For the text-containing cell, return its midpoint in (X, Y) coordinate format. 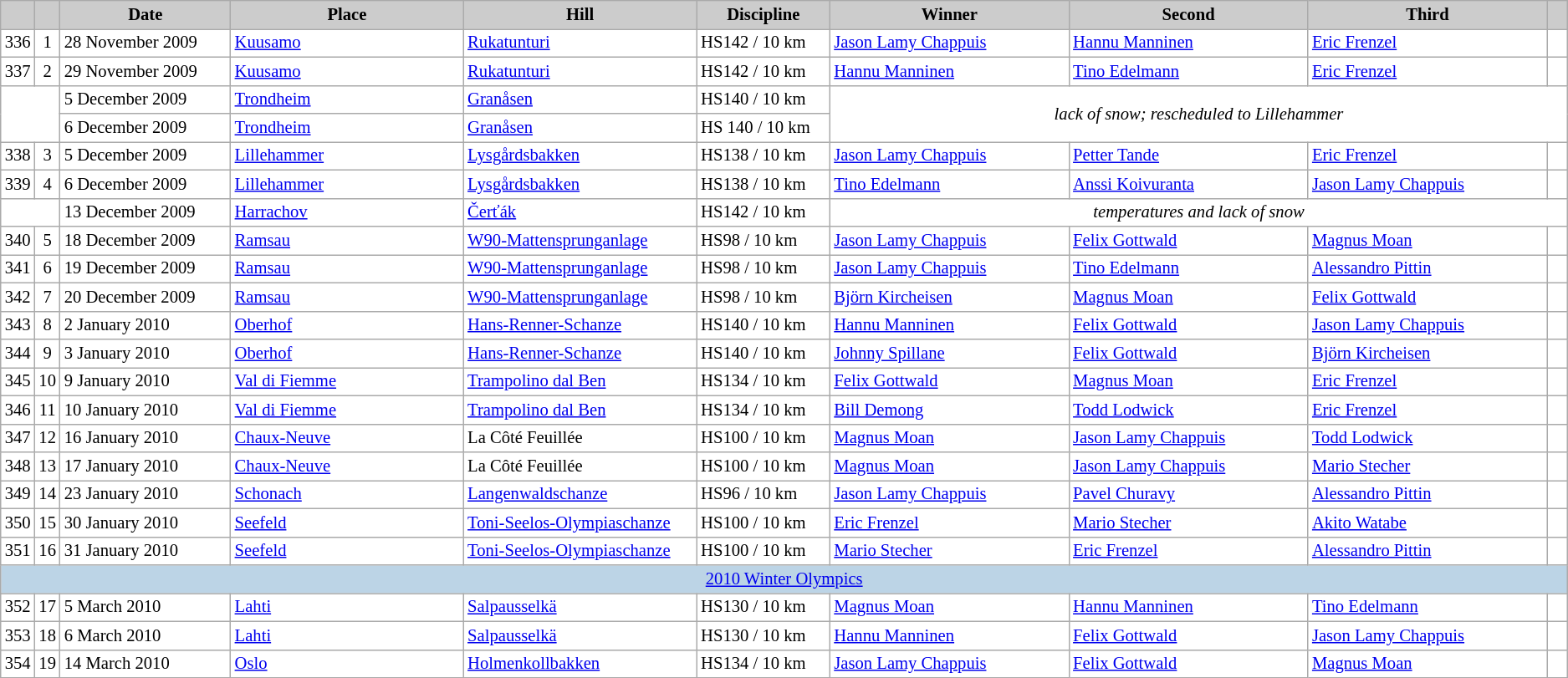
350 (18, 523)
338 (18, 155)
20 December 2009 (146, 297)
2 (47, 71)
342 (18, 297)
5 March 2010 (146, 607)
19 (47, 664)
Schonach (347, 494)
Date (146, 14)
31 January 2010 (146, 551)
353 (18, 635)
340 (18, 240)
Holmenkollbakken (580, 664)
346 (18, 410)
Third (1428, 14)
19 December 2009 (146, 268)
Second (1188, 14)
2010 Winter Olympics (784, 579)
3 January 2010 (146, 354)
23 January 2010 (146, 494)
lack of snow; rescheduled to Lillehammer (1198, 114)
17 (47, 607)
349 (18, 494)
1 (47, 43)
Oslo (347, 664)
14 (47, 494)
16 (47, 551)
temperatures and lack of snow (1198, 212)
Harrachov (347, 212)
18 December 2009 (146, 240)
8 (47, 325)
14 March 2010 (146, 664)
11 (47, 410)
Winner (949, 14)
351 (18, 551)
9 January 2010 (146, 381)
13 December 2009 (146, 212)
Čerťák (580, 212)
HS96 / 10 km (763, 494)
4 (47, 184)
Place (347, 14)
HS 140 / 10 km (763, 128)
Bill Demong (949, 410)
337 (18, 71)
29 November 2009 (146, 71)
354 (18, 664)
Anssi Koivuranta (1188, 184)
341 (18, 268)
343 (18, 325)
Pavel Churavy (1188, 494)
10 (47, 381)
344 (18, 354)
347 (18, 438)
3 (47, 155)
Hill (580, 14)
15 (47, 523)
12 (47, 438)
Akito Watabe (1428, 523)
17 January 2010 (146, 466)
Johnny Spillane (949, 354)
10 January 2010 (146, 410)
7 (47, 297)
339 (18, 184)
18 (47, 635)
Discipline (763, 14)
348 (18, 466)
345 (18, 381)
6 March 2010 (146, 635)
16 January 2010 (146, 438)
28 November 2009 (146, 43)
6 (47, 268)
2 January 2010 (146, 325)
352 (18, 607)
Langenwaldschanze (580, 494)
Petter Tande (1188, 155)
5 (47, 240)
9 (47, 354)
13 (47, 466)
30 January 2010 (146, 523)
336 (18, 43)
